Find where the given text appears and provide that cell's center as [X, Y] coordinate. 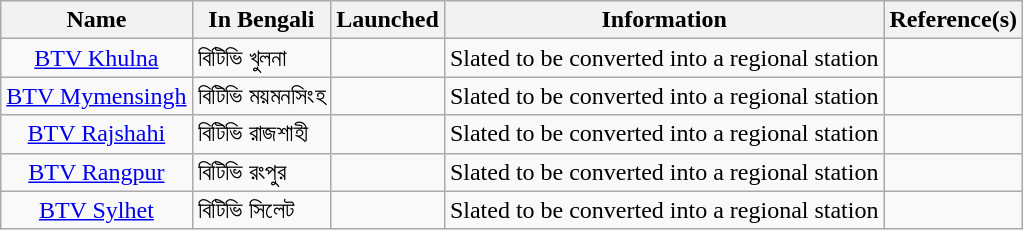
BTV Rangpur [96, 172]
BTV Rajshahi [96, 134]
Information [664, 20]
BTV Sylhet [96, 210]
বিটিভি রংপুর [262, 172]
Reference(s) [954, 20]
বিটিভি ময়মনসিংহ [262, 96]
BTV Mymensingh [96, 96]
In Bengali [262, 20]
BTV Khulna [96, 58]
বিটিভি সিলেট [262, 210]
Name [96, 20]
Launched [388, 20]
বিটিভি রাজশাহী [262, 134]
বিটিভি খুলনা [262, 58]
